Detect which cell encompasses the target text, then output its [x, y] center coordinate. 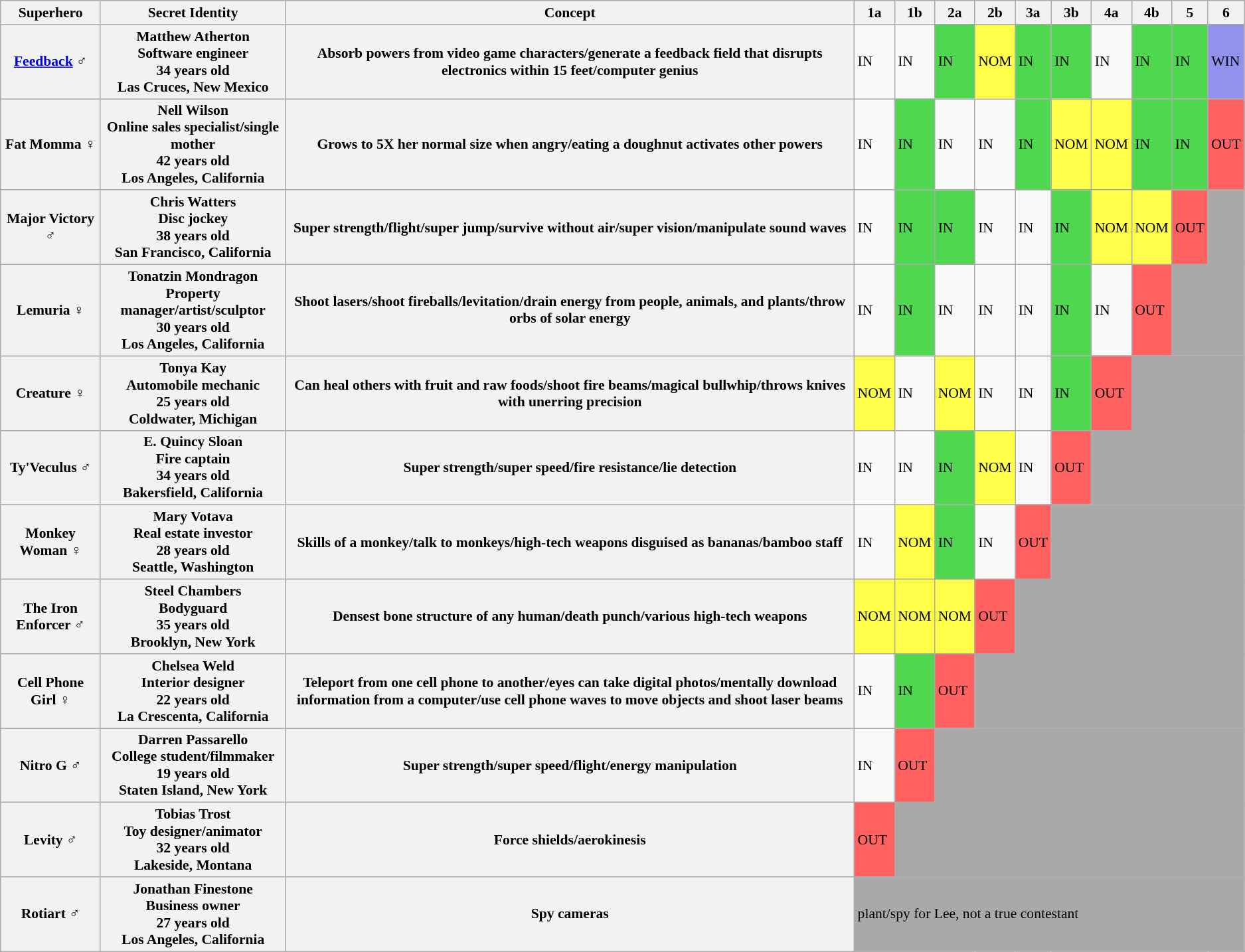
The Iron Enforcer ♂ [50, 617]
Matthew AthertonSoftware engineer34 years oldLas Cruces, New Mexico [193, 62]
Concept [570, 13]
6 [1226, 13]
Absorb powers from video game characters/generate a feedback field that disrupts electronics within 15 feet/computer genius [570, 62]
Fat Momma ♀ [50, 145]
Tonya KayAutomobile mechanic25 years oldColdwater, Michigan [193, 393]
Rotiart ♂ [50, 914]
Feedback ♂ [50, 62]
Super strength/super speed/fire resistance/lie detection [570, 467]
Major Victory ♂ [50, 228]
Ty'Veculus ♂ [50, 467]
Force shields/aerokinesis [570, 840]
3b [1072, 13]
Jonathan FinestoneBusiness owner27 years oldLos Angeles, California [193, 914]
Skills of a monkey/talk to monkeys/high-tech weapons disguised as bananas/bamboo staff [570, 542]
3a [1033, 13]
Creature ♀ [50, 393]
Can heal others with fruit and raw foods/shoot fire beams/magical bullwhip/throws knives with unerring precision [570, 393]
Shoot lasers/shoot fireballs/levitation/drain energy from people, animals, and plants/throw orbs of solar energy [570, 311]
Mary VotavaReal estate investor28 years oldSeattle, Washington [193, 542]
Lemuria ♀ [50, 311]
Monkey Woman ♀ [50, 542]
Super strength/super speed/flight/energy manipulation [570, 765]
Tobias TrostToy designer/animator32 years oldLakeside, Montana [193, 840]
E. Quincy SloanFire captain34 years oldBakersfield, California [193, 467]
Chris WattersDisc jockey38 years oldSan Francisco, California [193, 228]
Darren PassarelloCollege student/filmmaker19 years oldStaten Island, New York [193, 765]
WIN [1226, 62]
Levity ♂ [50, 840]
Nitro G ♂ [50, 765]
Chelsea WeldInterior designer22 years oldLa Crescenta, California [193, 691]
Spy cameras [570, 914]
Nell WilsonOnline sales specialist/single mother42 years oldLos Angeles, California [193, 145]
Cell Phone Girl ♀ [50, 691]
2b [995, 13]
2a [955, 13]
Super strength/flight/super jump/survive without air/super vision/manipulate sound waves [570, 228]
plant/spy for Lee, not a true contestant [1049, 914]
1a [875, 13]
5 [1190, 13]
Grows to 5X her normal size when angry/eating a doughnut activates other powers [570, 145]
Densest bone structure of any human/death punch/various high-tech weapons [570, 617]
4b [1151, 13]
Superhero [50, 13]
Steel ChambersBodyguard35 years oldBrooklyn, New York [193, 617]
1b [915, 13]
4a [1112, 13]
Tonatzin MondragonProperty manager/artist/sculptor30 years oldLos Angeles, California [193, 311]
Secret Identity [193, 13]
